Find where the given text appears and provide that cell's center as [X, Y] coordinate. 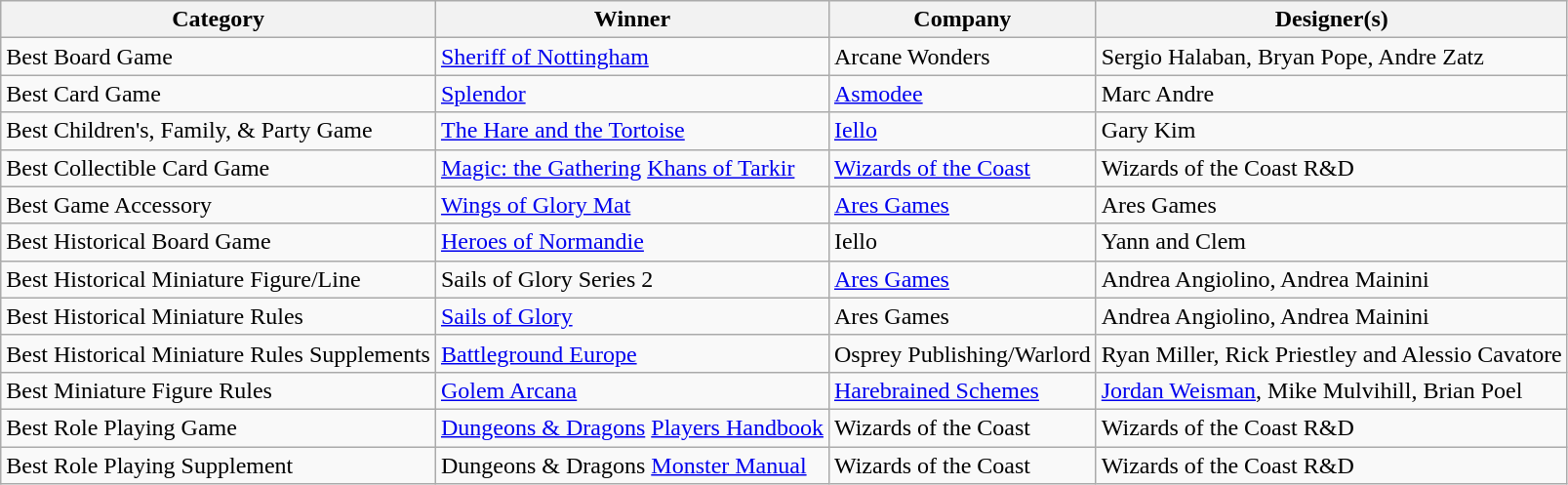
Best Children's, Family, & Party Game [219, 131]
Company [962, 20]
Best Historical Miniature Figure/Line [219, 279]
Battleground Europe [632, 353]
Wings of Glory Mat [632, 205]
Arcane Wonders [962, 57]
Heroes of Normandie [632, 242]
Gary Kim [1331, 131]
Best Board Game [219, 57]
Best Historical Board Game [219, 242]
Ryan Miller, Rick Priestley and Alessio Cavatore [1331, 353]
Sergio Halaban, Bryan Pope, Andre Zatz [1331, 57]
Best Role Playing Game [219, 427]
Golem Arcana [632, 390]
Sails of Glory Series 2 [632, 279]
Winner [632, 20]
Dungeons & Dragons Monster Manual [632, 465]
Designer(s) [1331, 20]
Harebrained Schemes [962, 390]
Best Game Accessory [219, 205]
Best Card Game [219, 94]
Best Collectible Card Game [219, 168]
Sails of Glory [632, 316]
Best Historical Miniature Rules Supplements [219, 353]
Best Miniature Figure Rules [219, 390]
Marc Andre [1331, 94]
Category [219, 20]
Dungeons & Dragons Players Handbook [632, 427]
Jordan Weisman, Mike Mulvihill, Brian Poel [1331, 390]
Yann and Clem [1331, 242]
Best Historical Miniature Rules [219, 316]
Magic: the Gathering Khans of Tarkir [632, 168]
Sheriff of Nottingham [632, 57]
The Hare and the Tortoise [632, 131]
Splendor [632, 94]
Asmodee [962, 94]
Best Role Playing Supplement [219, 465]
Osprey Publishing/Warlord [962, 353]
